Return the (x, y) coordinate for the center point of the cell that contains the specified text.  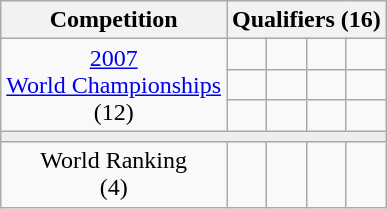
World Ranking (4) (114, 174)
Qualifiers (16) (307, 20)
2007 World Championships (12) (114, 85)
Competition (114, 20)
